From the cell containing the given text, extract its center point as [x, y] coordinate. 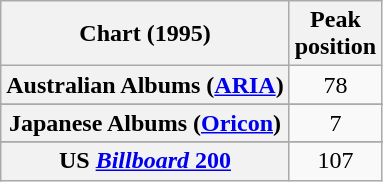
Chart (1995) [145, 34]
Japanese Albums (Oricon) [145, 123]
US Billboard 200 [145, 161]
107 [335, 161]
7 [335, 123]
Peakposition [335, 34]
Australian Albums (ARIA) [145, 85]
78 [335, 85]
